Provide the (x, y) coordinate of the cell's center where the given text is located.  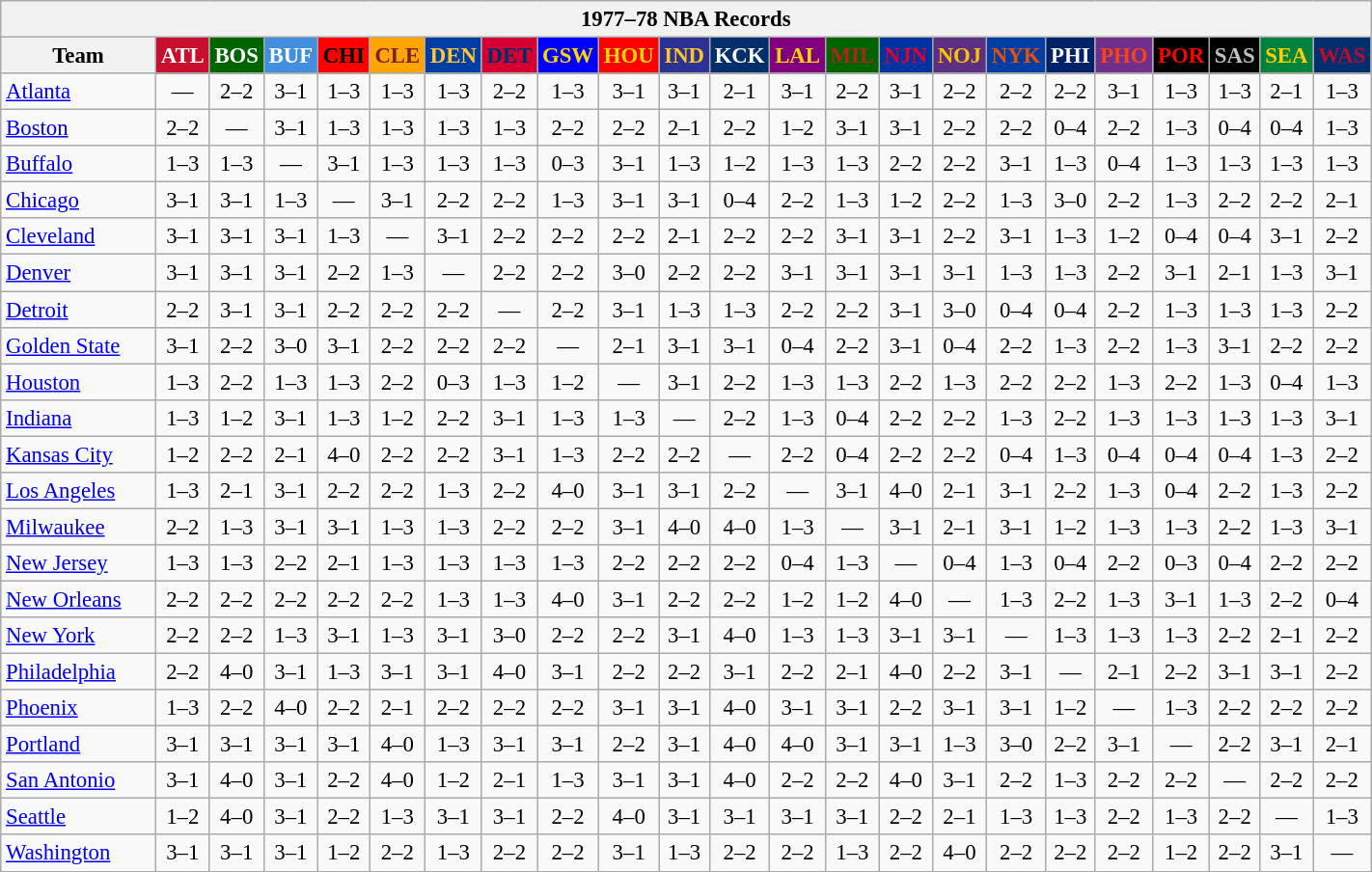
Washington (79, 854)
GSW (568, 56)
PHO (1124, 56)
Team (79, 56)
NJN (905, 56)
1977–78 NBA Records (686, 19)
HOU (629, 56)
MIL (852, 56)
CHI (343, 56)
Houston (79, 382)
San Antonio (79, 780)
IND (684, 56)
Cleveland (79, 236)
Phoenix (79, 708)
Boston (79, 128)
Chicago (79, 201)
Indiana (79, 418)
Seattle (79, 817)
CLE (398, 56)
BUF (290, 56)
LAL (797, 56)
PHI (1071, 56)
Portland (79, 745)
DEN (453, 56)
DET (509, 56)
NOJ (959, 56)
New Jersey (79, 563)
Buffalo (79, 164)
Kansas City (79, 454)
New York (79, 636)
Los Angeles (79, 491)
WAS (1342, 56)
ATL (182, 56)
BOS (236, 56)
New Orleans (79, 599)
Atlanta (79, 92)
Golden State (79, 345)
SEA (1287, 56)
Philadelphia (79, 672)
Denver (79, 273)
POR (1181, 56)
NYK (1017, 56)
SAS (1234, 56)
KCK (739, 56)
Milwaukee (79, 527)
Detroit (79, 310)
